Pinpoint the cell where the given text exists, returning its [X, Y] midpoint coordinate. 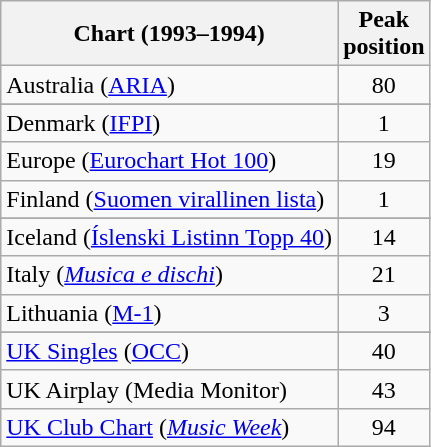
3 [384, 313]
Peakposition [384, 34]
UK Singles (OCC) [170, 351]
Denmark (IFPI) [170, 123]
Chart (1993–1994) [170, 34]
94 [384, 427]
Finland (Suomen virallinen lista) [170, 199]
80 [384, 85]
Lithuania (M-1) [170, 313]
Europe (Eurochart Hot 100) [170, 161]
UK Airplay (Media Monitor) [170, 389]
19 [384, 161]
Italy (Musica e dischi) [170, 275]
43 [384, 389]
14 [384, 237]
Iceland (Íslenski Listinn Topp 40) [170, 237]
UK Club Chart (Music Week) [170, 427]
40 [384, 351]
21 [384, 275]
Australia (ARIA) [170, 85]
